Search for the cell housing the specified text and yield its (X, Y) center coordinate. 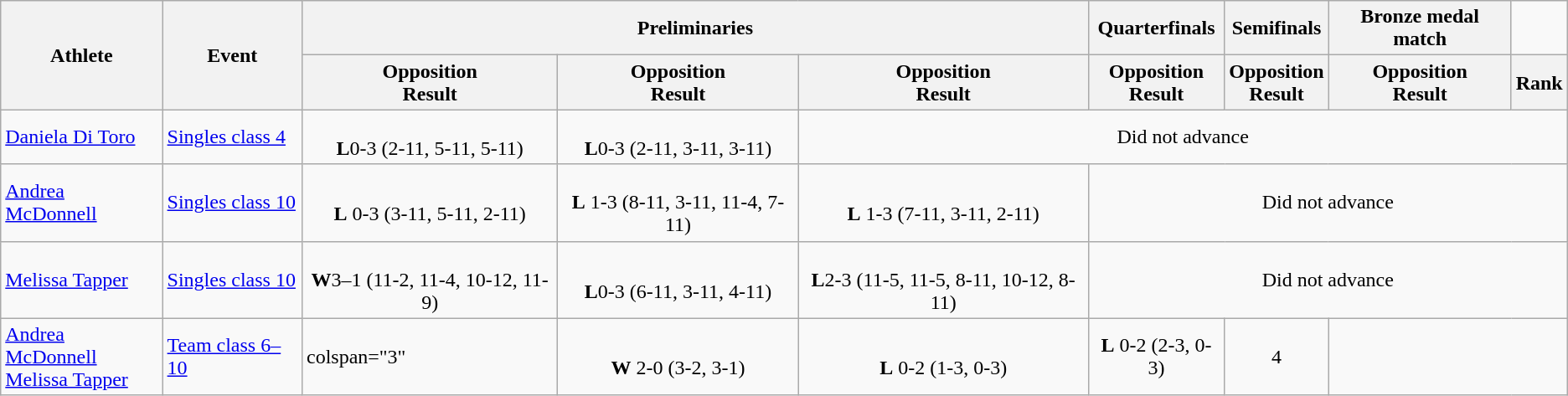
L 0-2 (2-3, 0-3) (1156, 357)
Bronze medal match (1420, 28)
Andrea McDonnell (82, 203)
4 (1277, 357)
Semifinals (1277, 28)
Team class 6–10 (232, 357)
Daniela Di Toro (82, 137)
L0-3 (2-11, 3-11, 3-11) (678, 137)
W3–1 (11-2, 11-4, 10-12, 11-9) (429, 280)
Andrea McDonnellMelissa Tapper (82, 357)
L 0-2 (1-3, 0-3) (943, 357)
Event (232, 55)
Singles class 4 (232, 137)
Melissa Tapper (82, 280)
L 0-3 (3-11, 5-11, 2-11) (429, 203)
Rank (1540, 82)
L 1-3 (8-11, 3-11, 11-4, 7-11) (678, 203)
L0-3 (2-11, 5-11, 5-11) (429, 137)
Preliminaries (695, 28)
L0-3 (6-11, 3-11, 4-11) (678, 280)
L 1-3 (7-11, 3-11, 2-11) (943, 203)
colspan="3" (429, 357)
W 2-0 (3-2, 3-1) (678, 357)
Quarterfinals (1156, 28)
L2-3 (11-5, 11-5, 8-11, 10-12, 8-11) (943, 280)
Athlete (82, 55)
